Extract the [x, y] coordinate from the center of the cell holding the provided text.  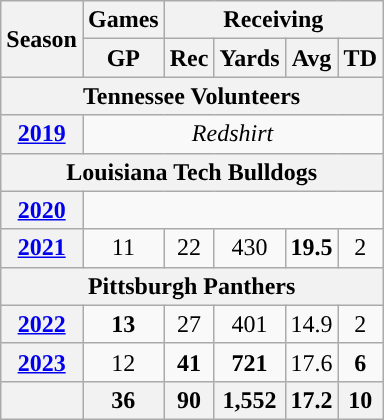
10 [360, 400]
2023 [42, 362]
2019 [42, 134]
430 [250, 248]
Redshirt [232, 134]
17.2 [312, 400]
19.5 [312, 248]
Rec [189, 58]
2020 [42, 210]
17.6 [312, 362]
Season [42, 39]
6 [360, 362]
1,552 [250, 400]
TD [360, 58]
11 [123, 248]
13 [123, 324]
12 [123, 362]
721 [250, 362]
27 [189, 324]
2022 [42, 324]
14.9 [312, 324]
36 [123, 400]
Pittsburgh Panthers [192, 286]
Tennessee Volunteers [192, 96]
Games [123, 20]
Avg [312, 58]
2021 [42, 248]
401 [250, 324]
Receiving [273, 20]
41 [189, 362]
Yards [250, 58]
22 [189, 248]
GP [123, 58]
Louisiana Tech Bulldogs [192, 172]
90 [189, 400]
